Provide the [X, Y] coordinate of the cell's center where the given text is located.  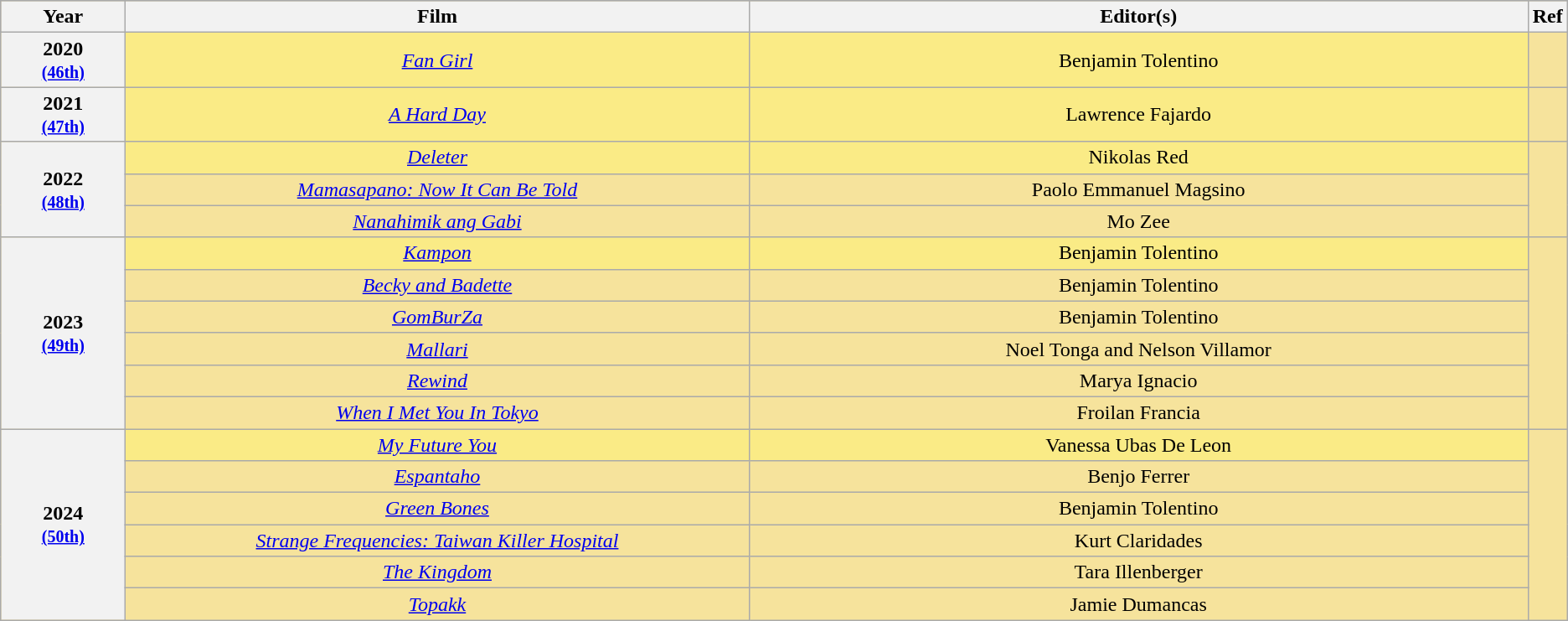
Jamie Dumancas [1138, 604]
Kurt Claridades [1138, 541]
2021 (47th) [64, 114]
2020 (46th) [64, 60]
Marya Ignacio [1138, 380]
Mamasapano: Now It Can Be Told [437, 189]
Nikolas Red [1138, 158]
Year [64, 17]
Editor(s) [1138, 17]
Paolo Emmanuel Magsino [1138, 189]
Strange Frequencies: Taiwan Killer Hospital [437, 541]
Vanessa Ubas De Leon [1138, 445]
Topakk [437, 604]
Film [437, 17]
Tara Illenberger [1138, 572]
GomBurZa [437, 317]
Mo Zee [1138, 221]
A Hard Day [437, 114]
Ref [1548, 17]
Lawrence Fajardo [1138, 114]
Rewind [437, 380]
2022 (48th) [64, 189]
Benjo Ferrer [1138, 477]
Deleter [437, 158]
The Kingdom [437, 572]
Mallari [437, 349]
When I Met You In Tokyo [437, 412]
2023 (49th) [64, 333]
My Future You [437, 445]
Espantaho [437, 477]
Fan Girl [437, 60]
Froilan Francia [1138, 412]
Noel Tonga and Nelson Villamor [1138, 349]
Green Bones [437, 509]
Nanahimik ang Gabi [437, 221]
Becky and Badette [437, 285]
2024 (50th) [64, 525]
Kampon [437, 253]
